Output the (x, y) coordinate of the center of the cell containing the given text.  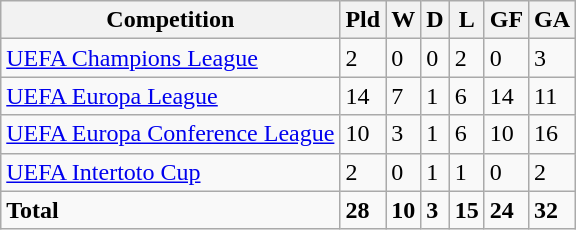
W (404, 20)
24 (506, 210)
32 (552, 210)
UEFA Europa League (170, 96)
D (435, 20)
Total (170, 210)
L (466, 20)
28 (363, 210)
11 (552, 96)
15 (466, 210)
Competition (170, 20)
UEFA Champions League (170, 58)
7 (404, 96)
Pld (363, 20)
GA (552, 20)
16 (552, 134)
GF (506, 20)
UEFA Intertoto Cup (170, 172)
UEFA Europa Conference League (170, 134)
